Capture the cell that displays the provided text and extract its [X, Y] central coordinate. 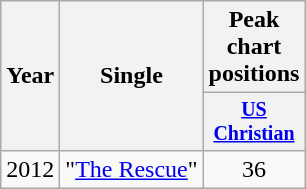
Single [132, 76]
36 [254, 169]
2012 [30, 169]
Year [30, 76]
US Christian [254, 122]
Peak chart positions [254, 47]
"The Rescue" [132, 169]
